Determine the (X, Y) coordinate at the center of the cell enclosing the given text.  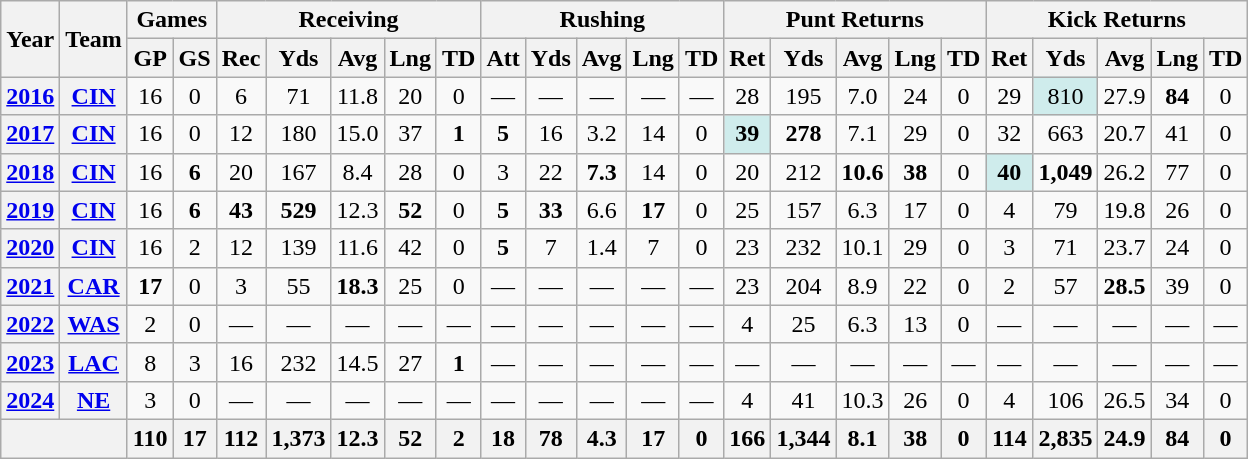
114 (1010, 438)
Rushing (602, 20)
42 (410, 248)
1,373 (298, 438)
43 (241, 210)
13 (915, 324)
663 (1066, 134)
278 (804, 134)
2019 (30, 210)
212 (804, 172)
NE (94, 400)
26.5 (1124, 400)
37 (410, 134)
2,835 (1066, 438)
34 (1177, 400)
2023 (30, 362)
11.6 (358, 248)
3.2 (602, 134)
2024 (30, 400)
18 (503, 438)
27.9 (1124, 96)
19.8 (1124, 210)
4.3 (602, 438)
Year (30, 39)
6.6 (602, 210)
10.3 (862, 400)
32 (1010, 134)
Games (172, 20)
28.5 (1124, 286)
78 (550, 438)
WAS (94, 324)
Receiving (348, 20)
2020 (30, 248)
20.7 (1124, 134)
CAR (94, 286)
23.7 (1124, 248)
77 (1177, 172)
810 (1066, 96)
10.6 (862, 172)
GP (150, 58)
57 (1066, 286)
106 (1066, 400)
26.2 (1124, 172)
8.4 (358, 172)
Att (503, 58)
LAC (94, 362)
24.9 (1124, 438)
15.0 (358, 134)
2022 (30, 324)
11.8 (358, 96)
79 (1066, 210)
2021 (30, 286)
167 (298, 172)
8.9 (862, 286)
33 (550, 210)
112 (241, 438)
7.3 (602, 172)
2016 (30, 96)
2018 (30, 172)
40 (1010, 172)
157 (804, 210)
529 (298, 210)
195 (804, 96)
Team (94, 39)
1,049 (1066, 172)
Punt Returns (855, 20)
7.1 (862, 134)
14.5 (358, 362)
8 (150, 362)
55 (298, 286)
Kick Returns (1117, 20)
180 (298, 134)
Rec (241, 58)
GS (194, 58)
7.0 (862, 96)
110 (150, 438)
8.1 (862, 438)
27 (410, 362)
18.3 (358, 286)
166 (748, 438)
1,344 (804, 438)
204 (804, 286)
10.1 (862, 248)
1.4 (602, 248)
2017 (30, 134)
139 (298, 248)
